Output the [X, Y] coordinate of the center of the cell containing the given text.  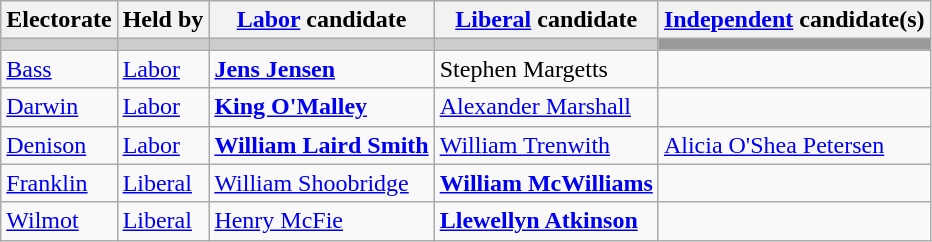
King O'Malley [322, 107]
Independent candidate(s) [794, 20]
William Shoobridge [322, 183]
Darwin [59, 107]
William Trenwith [546, 145]
Labor candidate [322, 20]
Alexander Marshall [546, 107]
Wilmot [59, 221]
Held by [163, 20]
Franklin [59, 183]
Alicia O'Shea Petersen [794, 145]
Electorate [59, 20]
Jens Jensen [322, 69]
Llewellyn Atkinson [546, 221]
Henry McFie [322, 221]
Liberal candidate [546, 20]
Denison [59, 145]
Bass [59, 69]
William Laird Smith [322, 145]
William McWilliams [546, 183]
Stephen Margetts [546, 69]
